Find where the given text appears and provide that cell's center as [X, Y] coordinate. 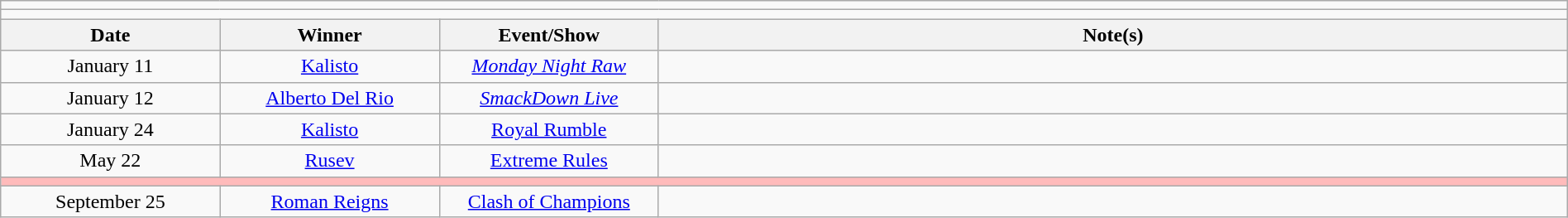
Royal Rumble [549, 129]
Monday Night Raw [549, 66]
Date [111, 35]
January 12 [111, 98]
January 11 [111, 66]
September 25 [111, 201]
Alberto Del Rio [329, 98]
Roman Reigns [329, 201]
Note(s) [1113, 35]
Winner [329, 35]
SmackDown Live [549, 98]
Rusev [329, 161]
Extreme Rules [549, 161]
Clash of Champions [549, 201]
January 24 [111, 129]
May 22 [111, 161]
Event/Show [549, 35]
